Provide the (X, Y) coordinate of the cell's center where the given text is located.  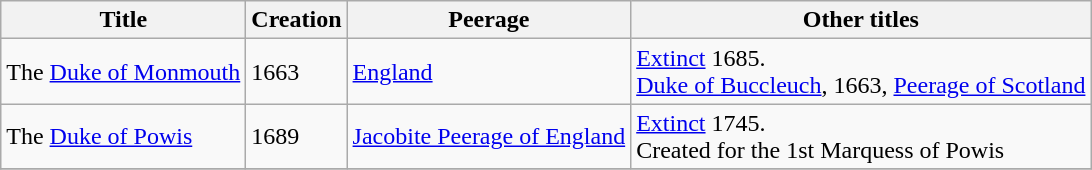
Title (124, 20)
The Duke of Powis (124, 136)
Other titles (861, 20)
1663 (296, 72)
Jacobite Peerage of England (489, 136)
The Duke of Monmouth (124, 72)
Creation (296, 20)
Extinct 1745.Created for the 1st Marquess of Powis (861, 136)
Peerage (489, 20)
England (489, 72)
Extinct 1685.Duke of Buccleuch, 1663, Peerage of Scotland (861, 72)
1689 (296, 136)
